Determine the (x, y) coordinate at the center of the cell enclosing the given text.  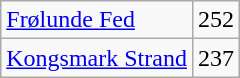
Frølunde Fed (97, 20)
252 (216, 20)
Kongsmark Strand (97, 58)
237 (216, 58)
